Capture the cell that displays the provided text and extract its (x, y) central coordinate. 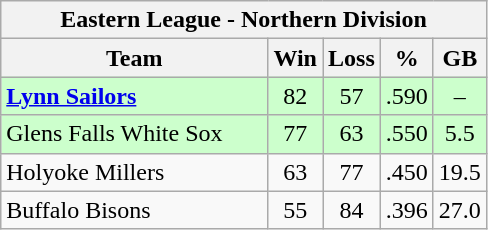
5.5 (460, 134)
Eastern League - Northern Division (244, 20)
82 (296, 96)
Lynn Sailors (134, 96)
Buffalo Bisons (134, 210)
Team (134, 58)
55 (296, 210)
57 (351, 96)
– (460, 96)
.396 (406, 210)
.590 (406, 96)
19.5 (460, 172)
Glens Falls White Sox (134, 134)
.550 (406, 134)
.450 (406, 172)
% (406, 58)
84 (351, 210)
GB (460, 58)
Win (296, 58)
Loss (351, 58)
27.0 (460, 210)
Holyoke Millers (134, 172)
